Determine the (x, y) coordinate at the center of the cell enclosing the given text.  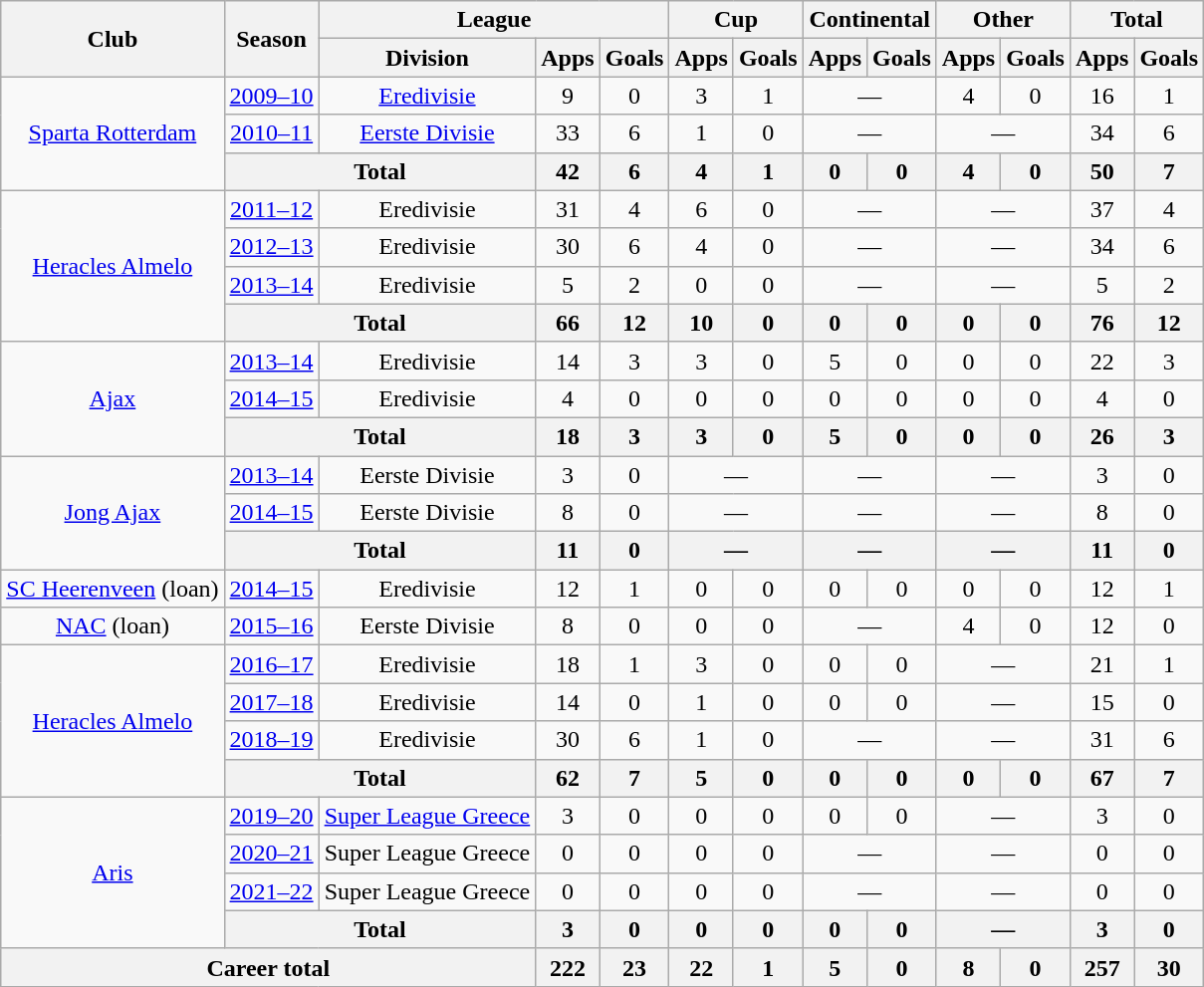
Sparta Rotterdam (113, 133)
2018–19 (271, 740)
Aris (113, 872)
2021–22 (271, 891)
Career total (269, 967)
League (494, 20)
2019–20 (271, 816)
16 (1101, 96)
67 (1101, 778)
9 (568, 96)
26 (1101, 436)
Other (1003, 20)
62 (568, 778)
2016–17 (271, 664)
Club (113, 39)
SC Heerenveen (loan) (113, 589)
10 (701, 323)
2017–18 (271, 702)
2012–13 (271, 247)
37 (1101, 209)
2011–12 (271, 209)
50 (1101, 171)
Continental (869, 20)
66 (568, 323)
21 (1101, 664)
2015–16 (271, 626)
2010–11 (271, 133)
33 (568, 133)
Division (427, 58)
76 (1101, 323)
42 (568, 171)
257 (1101, 967)
222 (568, 967)
NAC (loan) (113, 626)
23 (634, 967)
Season (271, 39)
Cup (736, 20)
Jong Ajax (113, 513)
15 (1101, 702)
2009–10 (271, 96)
Ajax (113, 398)
2020–21 (271, 854)
